Find where the given text appears and provide that cell's center as [x, y] coordinate. 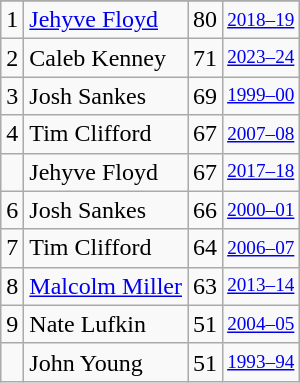
8 [12, 286]
9 [12, 324]
2023–24 [261, 58]
2006–07 [261, 248]
66 [206, 210]
Caleb Kenney [106, 58]
1993–94 [261, 362]
4 [12, 134]
Nate Lufkin [106, 324]
64 [206, 248]
2004–05 [261, 324]
3 [12, 96]
69 [206, 96]
2013–14 [261, 286]
7 [12, 248]
71 [206, 58]
63 [206, 286]
2000–01 [261, 210]
1 [12, 20]
2 [12, 58]
2007–08 [261, 134]
Malcolm Miller [106, 286]
2018–19 [261, 20]
80 [206, 20]
6 [12, 210]
2017–18 [261, 172]
1999–00 [261, 96]
John Young [106, 362]
